From the cell containing the given text, extract its center point as [X, Y] coordinate. 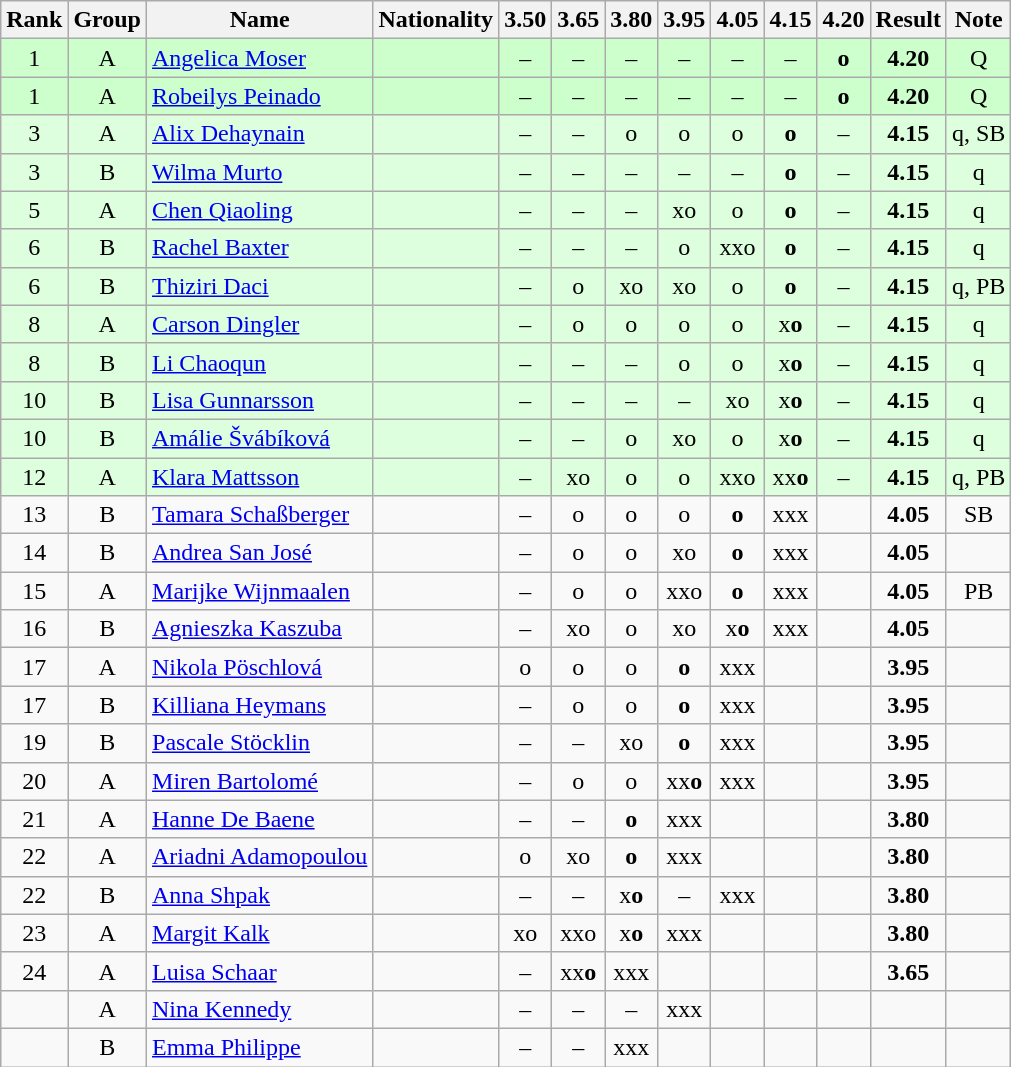
Nationality [436, 20]
Chen Qiaoling [260, 210]
3.50 [526, 20]
15 [34, 591]
Thiziri Daci [260, 286]
Carson Dingler [260, 324]
Result [908, 20]
Luisa Schaar [260, 971]
16 [34, 629]
14 [34, 553]
SB [978, 515]
23 [34, 933]
Lisa Gunnarsson [260, 400]
Hanne De Baene [260, 819]
Andrea San José [260, 553]
Note [978, 20]
Rank [34, 20]
Name [260, 20]
Tamara Schaßberger [260, 515]
5 [34, 210]
Agnieszka Kaszuba [260, 629]
Miren Bartolomé [260, 781]
21 [34, 819]
Wilma Murto [260, 172]
Rachel Baxter [260, 248]
Nikola Pöschlová [260, 667]
Robeilys Peinado [260, 96]
12 [34, 477]
24 [34, 971]
Group [108, 20]
Marijke Wijnmaalen [260, 591]
Amálie Švábíková [260, 438]
20 [34, 781]
Pascale Stöcklin [260, 743]
13 [34, 515]
Anna Shpak [260, 895]
Klara Mattsson [260, 477]
Alix Dehaynain [260, 134]
Margit Kalk [260, 933]
Nina Kennedy [260, 1009]
Angelica Moser [260, 58]
q, SB [978, 134]
Li Chaoqun [260, 362]
Emma Philippe [260, 1047]
19 [34, 743]
Ariadni Adamopoulou [260, 857]
PB [978, 591]
Killiana Heymans [260, 705]
